Identify which cell holds the provided text, then report its [x, y] central coordinate. 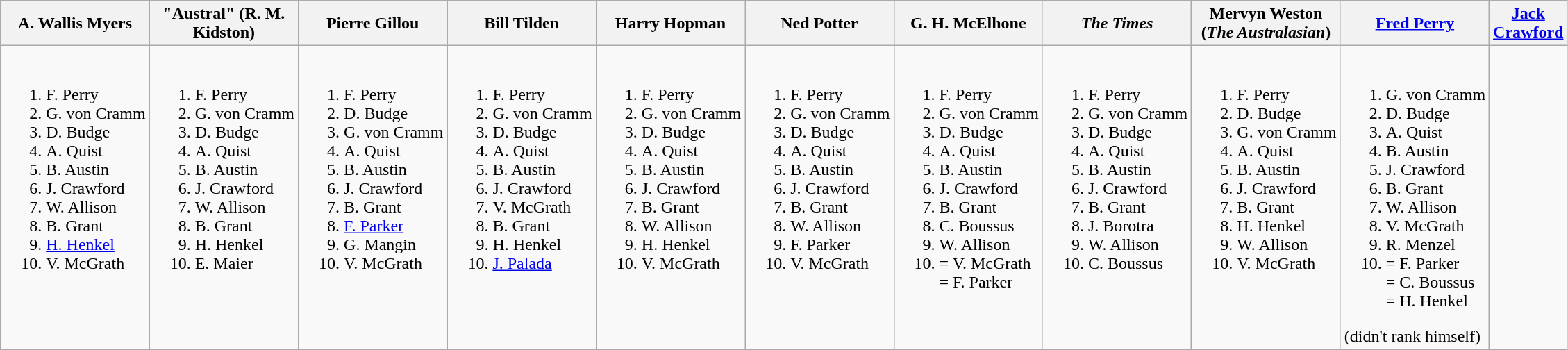
F. Perry G. von Cramm D. Budge A. Quist B. Austin J. Crawford W. Allison B. Grant H. Henkel E. Maier [224, 197]
F. Perry G. von Cramm D. Budge A. Quist B. Austin J. Crawford B. Grant W. Allison H. Henkel V. McGrath [670, 197]
G. H. McElhone [968, 24]
The Times [1117, 24]
F. Perry G. von Cramm D. Budge A. Quist B. Austin J. Crawford W. Allison B. Grant H. Henkel V. McGrath [75, 197]
Bill Tilden [522, 24]
F. Perry G. von Cramm D. Budge A. Quist B. Austin J. Crawford B. Grant W. Allison F. Parker V. McGrath [819, 197]
Harry Hopman [670, 24]
F. Perry G. von Cramm D. Budge A. Quist B. Austin J. Crawford V. McGrath B. Grant H. Henkel J. Palada [522, 197]
F. Perry D. Budge G. von Cramm A. Quist B. Austin J. Crawford B. Grant F. Parker G. Mangin V. McGrath [373, 197]
Mervyn Weston(The Australasian) [1266, 24]
"Austral" (R. M. Kidston) [224, 24]
G. von Cramm D. Budge A. Quist B. Austin J. Crawford B. Grant W. Allison V. McGrath R. Menzel= F. Parker= C. Boussus= H. Henkel(didn't rank himself) [1415, 197]
Jack Crawford [1528, 24]
Fred Perry [1415, 24]
F. Perry G. von Cramm D. Budge A. Quist B. Austin J. Crawford B. Grant J. Borotra W. Allison C. Boussus [1117, 197]
Ned Potter [819, 24]
Pierre Gillou [373, 24]
A. Wallis Myers [75, 24]
F. Perry G. von Cramm D. Budge A. Quist B. Austin J. Crawford B. Grant C. Boussus W. Allison= V. McGrath= F. Parker [968, 197]
F. Perry D. Budge G. von Cramm A. Quist B. Austin J. Crawford B. Grant H. Henkel W. Allison V. McGrath [1266, 197]
